From the cell containing the given text, extract its center point as [X, Y] coordinate. 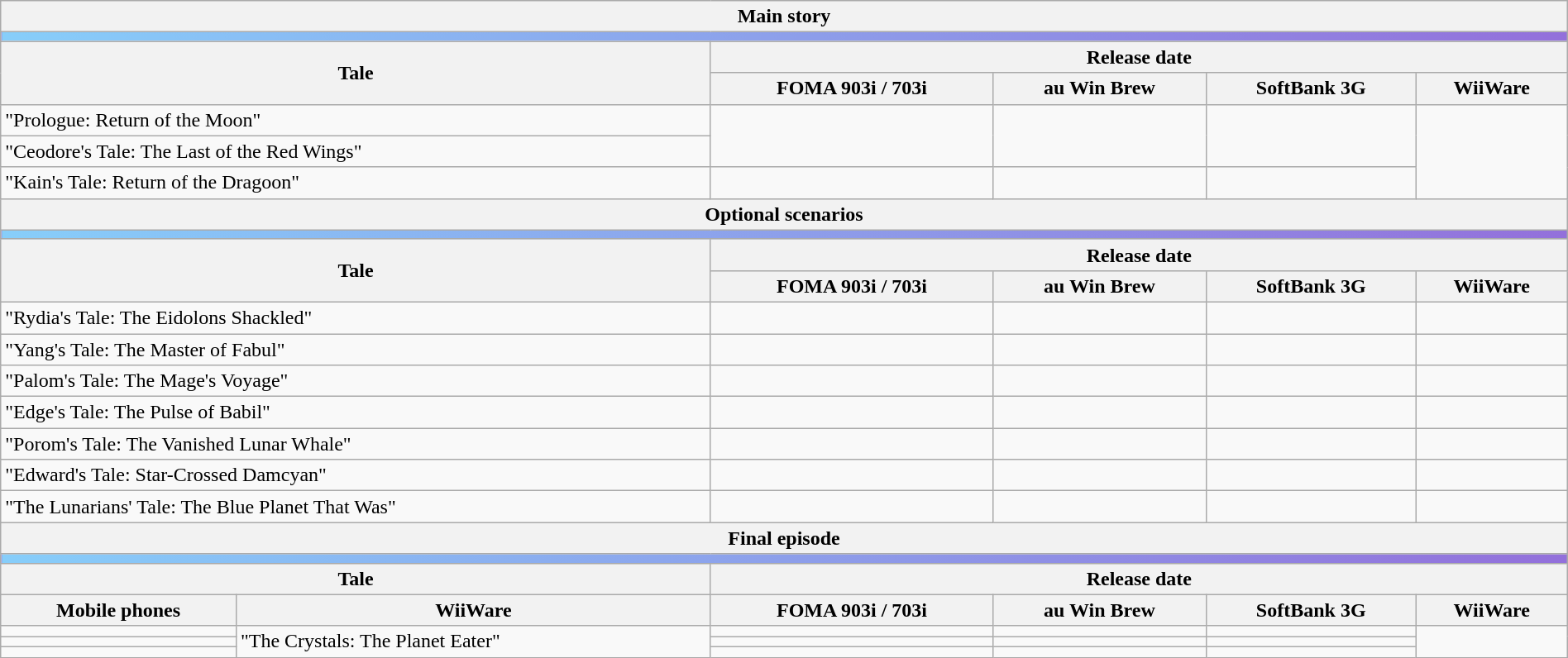
"Edward's Tale: Star-Crossed Damcyan" [356, 475]
"The Lunarians' Tale: The Blue Planet That Was" [356, 507]
"Yang's Tale: The Master of Fabul" [356, 350]
"The Crystals: The Planet Eater" [473, 641]
"Edge's Tale: The Pulse of Babil" [356, 412]
"Prologue: Return of the Moon" [356, 120]
"Palom's Tale: The Mage's Voyage" [356, 381]
"Rydia's Tale: The Eidolons Shackled" [356, 317]
Final episode [784, 538]
"Ceodore's Tale: The Last of the Red Wings" [356, 151]
Mobile phones [119, 610]
Optional scenarios [784, 214]
"Porom's Tale: The Vanished Lunar Whale" [356, 444]
Main story [784, 17]
"Kain's Tale: Return of the Dragoon" [356, 183]
